Extract the [X, Y] coordinate from the center of the cell holding the provided text.  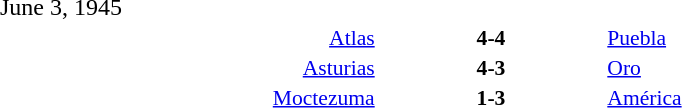
4-4 [492, 38]
4-3 [492, 68]
